Find where the given text appears and provide that cell's center as (x, y) coordinate. 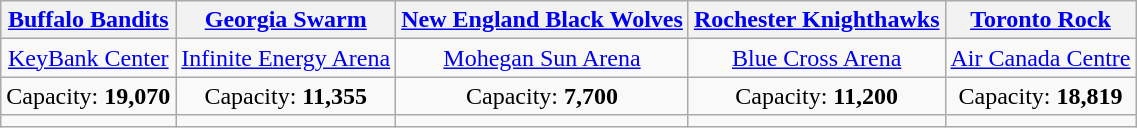
Infinite Energy Arena (286, 58)
Rochester Knighthawks (816, 20)
Capacity: 11,355 (286, 96)
Capacity: 11,200 (816, 96)
Buffalo Bandits (88, 20)
Capacity: 7,700 (542, 96)
Air Canada Centre (1040, 58)
Blue Cross Arena (816, 58)
Mohegan Sun Arena (542, 58)
Capacity: 18,819 (1040, 96)
Toronto Rock (1040, 20)
Georgia Swarm (286, 20)
Capacity: 19,070 (88, 96)
New England Black Wolves (542, 20)
KeyBank Center (88, 58)
